Search for the cell housing the specified text and yield its (X, Y) center coordinate. 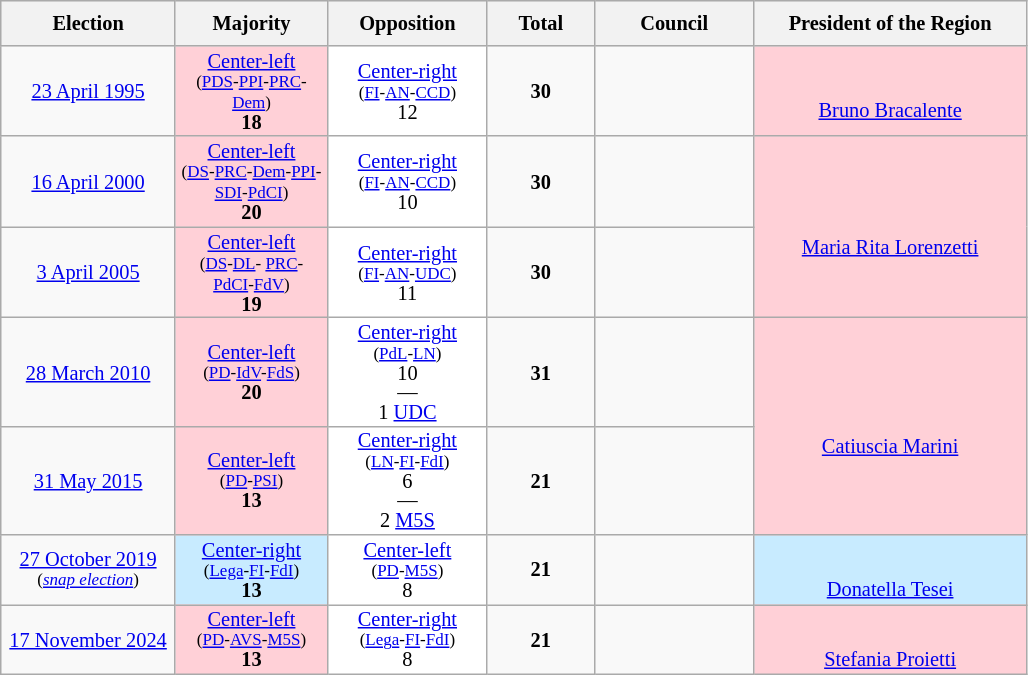
Maria Rita Lorenzetti (890, 226)
Center-left(PD-IdV-FdS)20 (251, 372)
Center-right(LN-FI-FdI)6—2 M5S (408, 480)
23 April 1995 (88, 90)
16 April 2000 (88, 182)
Center-left(PD-M5S)8 (408, 570)
17 November 2024 (88, 639)
Center-left(DS-PRC-Dem-PPI-SDI-PdCI)20 (251, 182)
Center-left(PD-PSI)13 (251, 480)
31 May 2015 (88, 480)
31 (540, 372)
Center-left(PDS-PPI-PRC-Dem)18 (251, 90)
28 March 2010 (88, 372)
Center-right(FI-AN-CCD)10 (408, 182)
Opposition (408, 22)
Bruno Bracalente (890, 90)
3 April 2005 (88, 272)
27 October 2019(snap election) (88, 570)
Center-right(PdL-LN)10—1 UDC (408, 372)
Center-left(PD-AVS-M5S)13 (251, 639)
Center-right(FI-AN-CCD)12 (408, 90)
Stefania Proietti (890, 639)
Election (88, 22)
Majority (251, 22)
Catiuscia Marini (890, 426)
Council (674, 22)
Center-right(FI-AN-UDC)11 (408, 272)
Center-right(Lega-FI-FdI)13 (251, 570)
Center-left(DS-DL- PRC-PdCI-FdV)19 (251, 272)
Donatella Tesei (890, 570)
Total (540, 22)
Center-right(Lega-FI-FdI)8 (408, 639)
President of the Region (890, 22)
